Search for the cell housing the specified text and yield its (X, Y) center coordinate. 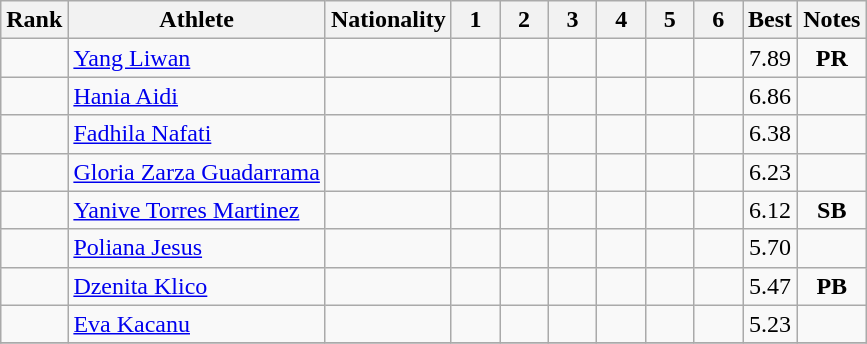
6 (718, 20)
6.12 (770, 210)
Fadhila Nafati (197, 134)
5.47 (770, 286)
5.23 (770, 324)
Dzenita Klico (197, 286)
Poliana Jesus (197, 248)
6.86 (770, 96)
6.38 (770, 134)
5.70 (770, 248)
Yanive Torres Martinez (197, 210)
1 (476, 20)
SB (832, 210)
5 (670, 20)
7.89 (770, 58)
Yang Liwan (197, 58)
Notes (832, 20)
PR (832, 58)
Athlete (197, 20)
PB (832, 286)
Nationality (388, 20)
Hania Aidi (197, 96)
3 (572, 20)
4 (622, 20)
Best (770, 20)
2 (524, 20)
Rank (34, 20)
Eva Kacanu (197, 324)
6.23 (770, 172)
Gloria Zarza Guadarrama (197, 172)
